For the text-containing cell, return its midpoint in [X, Y] coordinate format. 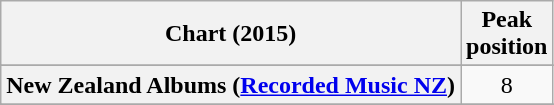
Peak position [506, 34]
8 [506, 85]
New Zealand Albums (Recorded Music NZ) [231, 85]
Chart (2015) [231, 34]
